Extract the [x, y] coordinate from the center of the cell holding the provided text.  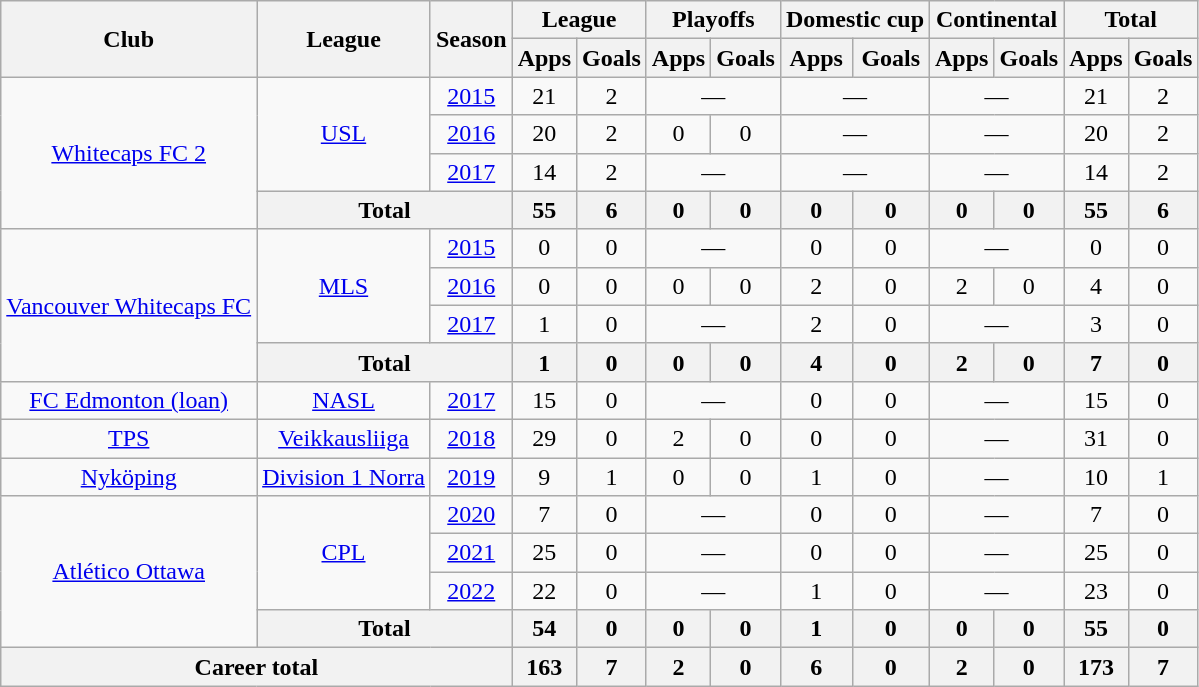
54 [544, 629]
2020 [471, 515]
MLS [344, 286]
173 [1096, 667]
31 [1096, 438]
Continental [997, 20]
2019 [471, 477]
NASL [344, 400]
TPS [129, 438]
10 [1096, 477]
Club [129, 39]
2018 [471, 438]
Whitecaps FC 2 [129, 153]
22 [544, 591]
FC Edmonton (loan) [129, 400]
CPL [344, 553]
29 [544, 438]
Nyköping [129, 477]
Atlético Ottawa [129, 572]
Vancouver Whitecaps FC [129, 305]
Domestic cup [854, 20]
Season [471, 39]
Veikkausliiga [344, 438]
23 [1096, 591]
9 [544, 477]
Playoffs [713, 20]
Career total [256, 667]
163 [544, 667]
2021 [471, 553]
Division 1 Norra [344, 477]
USL [344, 134]
2022 [471, 591]
3 [1096, 324]
